Return the [X, Y] coordinate for the center point of the cell that contains the specified text.  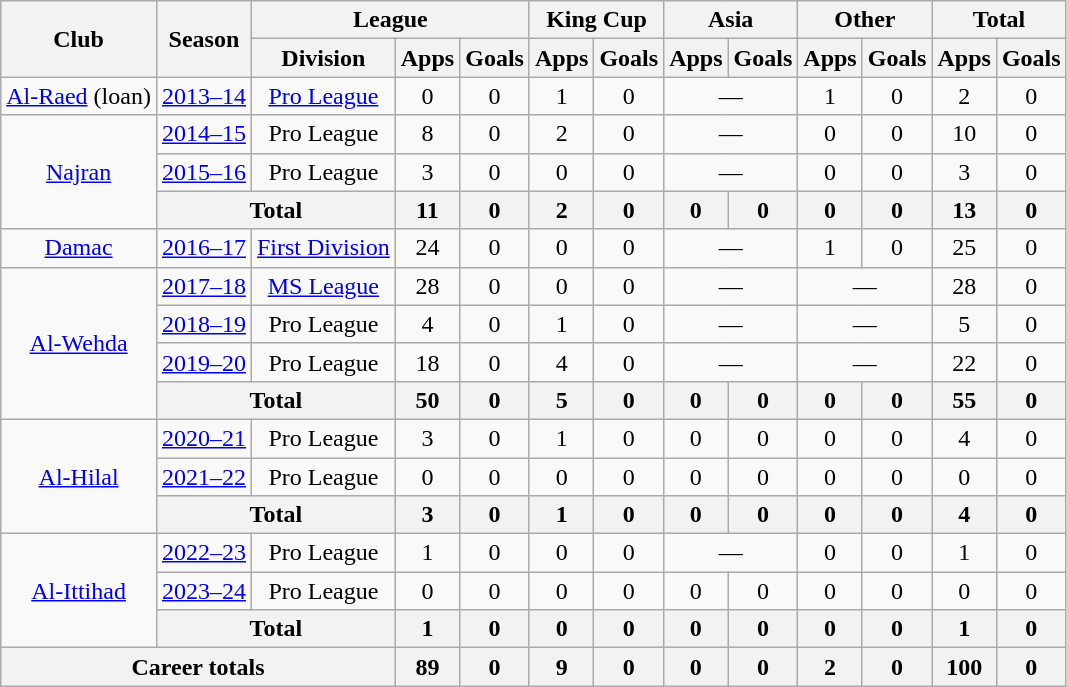
Club [79, 39]
100 [964, 667]
League [390, 20]
Al-Wehda [79, 343]
10 [964, 134]
2014–15 [204, 134]
Al-Ittihad [79, 591]
Damac [79, 248]
8 [427, 134]
2023–24 [204, 591]
25 [964, 248]
Asia [731, 20]
13 [964, 210]
11 [427, 210]
Najran [79, 172]
Al-Raed (loan) [79, 96]
Career totals [198, 667]
9 [561, 667]
2022–23 [204, 553]
2017–18 [204, 286]
22 [964, 362]
24 [427, 248]
2016–17 [204, 248]
Division [323, 58]
MS League [323, 286]
Other [865, 20]
Al-Hilal [79, 476]
2018–19 [204, 324]
King Cup [596, 20]
2021–22 [204, 477]
2015–16 [204, 172]
89 [427, 667]
Season [204, 39]
First Division [323, 248]
18 [427, 362]
55 [964, 400]
2020–21 [204, 438]
2013–14 [204, 96]
2019–20 [204, 362]
50 [427, 400]
